Return the (X, Y) coordinate for the center point of the cell that contains the specified text.  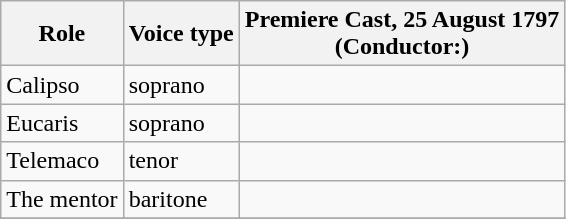
Voice type (181, 34)
tenor (181, 161)
The mentor (62, 199)
Eucaris (62, 123)
Premiere Cast, 25 August 1797 (Conductor:) (402, 34)
Telemaco (62, 161)
Role (62, 34)
baritone (181, 199)
Calipso (62, 85)
